Locate the cell with the specified text and output its (X, Y) center coordinate. 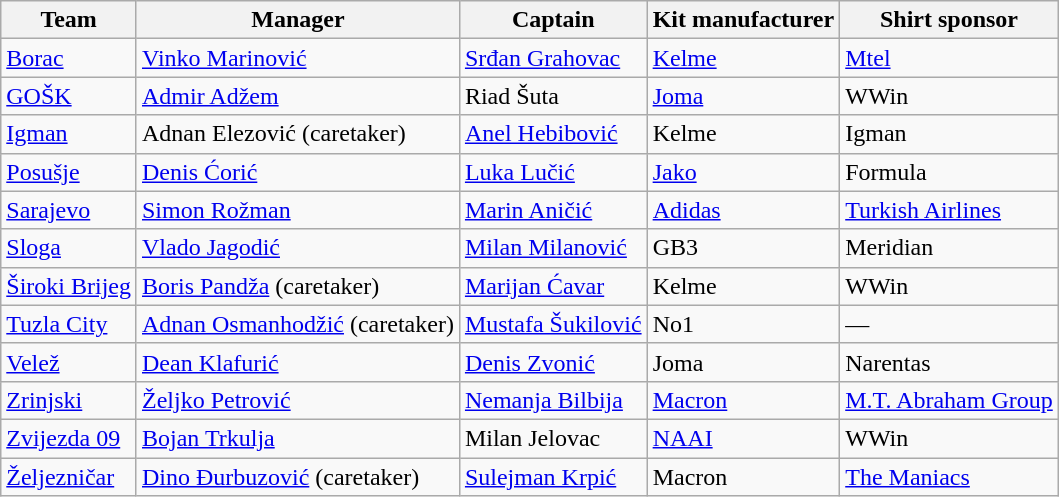
Mtel (950, 58)
Shirt sponsor (950, 20)
Dino Đurbuzović (caretaker) (298, 477)
Zvijezda 09 (69, 438)
Kit manufacturer (744, 20)
Sulejman Krpić (553, 477)
Turkish Airlines (950, 210)
— (950, 324)
NAAI (744, 438)
Boris Pandža (caretaker) (298, 286)
Adidas (744, 210)
Marin Aničić (553, 210)
Milan Milanović (553, 248)
Riad Šuta (553, 96)
Denis Ćorić (298, 172)
Željezničar (69, 477)
Sloga (69, 248)
Vlado Jagodić (298, 248)
Zrinjski (69, 400)
Srđan Grahovac (553, 58)
GOŠK (69, 96)
Sarajevo (69, 210)
Anel Hebibović (553, 134)
Simon Rožman (298, 210)
Formula (950, 172)
Tuzla City (69, 324)
M.T. Abraham Group (950, 400)
Vinko Marinović (298, 58)
Borac (69, 58)
Captain (553, 20)
Admir Adžem (298, 96)
Nemanja Bilbija (553, 400)
Dean Klafurić (298, 362)
Bojan Trkulja (298, 438)
Široki Brijeg (69, 286)
Marijan Ćavar (553, 286)
Meridian (950, 248)
Željko Petrović (298, 400)
The Maniacs (950, 477)
Adnan Elezović (caretaker) (298, 134)
Team (69, 20)
Jako (744, 172)
Denis Zvonić (553, 362)
Manager (298, 20)
Posušje (69, 172)
Luka Lučić (553, 172)
GB3 (744, 248)
Milan Jelovac (553, 438)
No1 (744, 324)
Velež (69, 362)
Adnan Osmanhodžić (caretaker) (298, 324)
Narentas (950, 362)
Mustafa Šukilović (553, 324)
